Locate the cell with the specified text and output its [x, y] center coordinate. 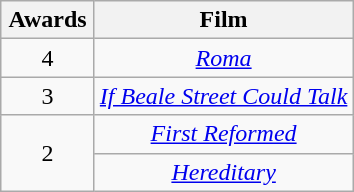
If Beale Street Could Talk [224, 96]
Hereditary [224, 172]
Roma [224, 58]
3 [48, 96]
Awards [48, 20]
First Reformed [224, 134]
4 [48, 58]
Film [224, 20]
2 [48, 153]
